Identify which cell holds the provided text, then report its [X, Y] central coordinate. 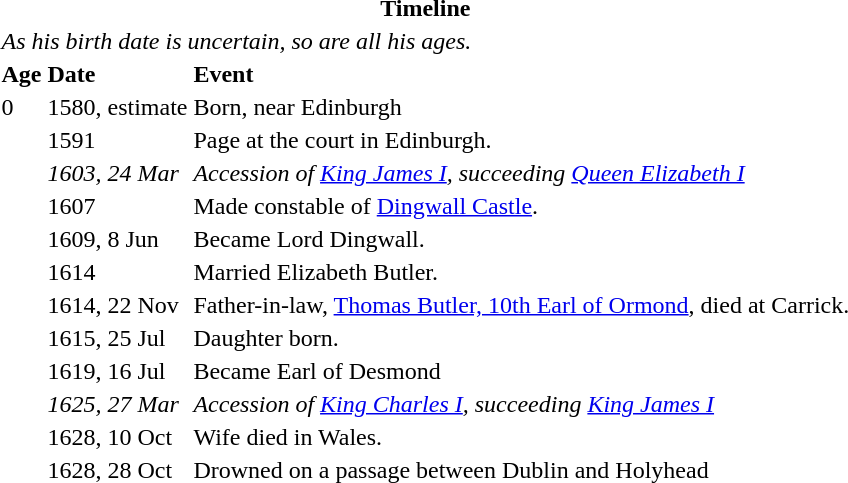
1580, estimate [118, 107]
0 [22, 107]
1591 [118, 140]
1607 [118, 206]
1603, 24 Mar [118, 173]
Age [22, 74]
1614, 22 Nov [118, 305]
1614 [118, 272]
1619, 16 Jul [118, 371]
1625, 27 Mar [118, 404]
1628, 10 Oct [118, 437]
1615, 25 Jul [118, 338]
1609, 8 Jun [118, 239]
Date [118, 74]
